Find where the given text appears and provide that cell's center as [x, y] coordinate. 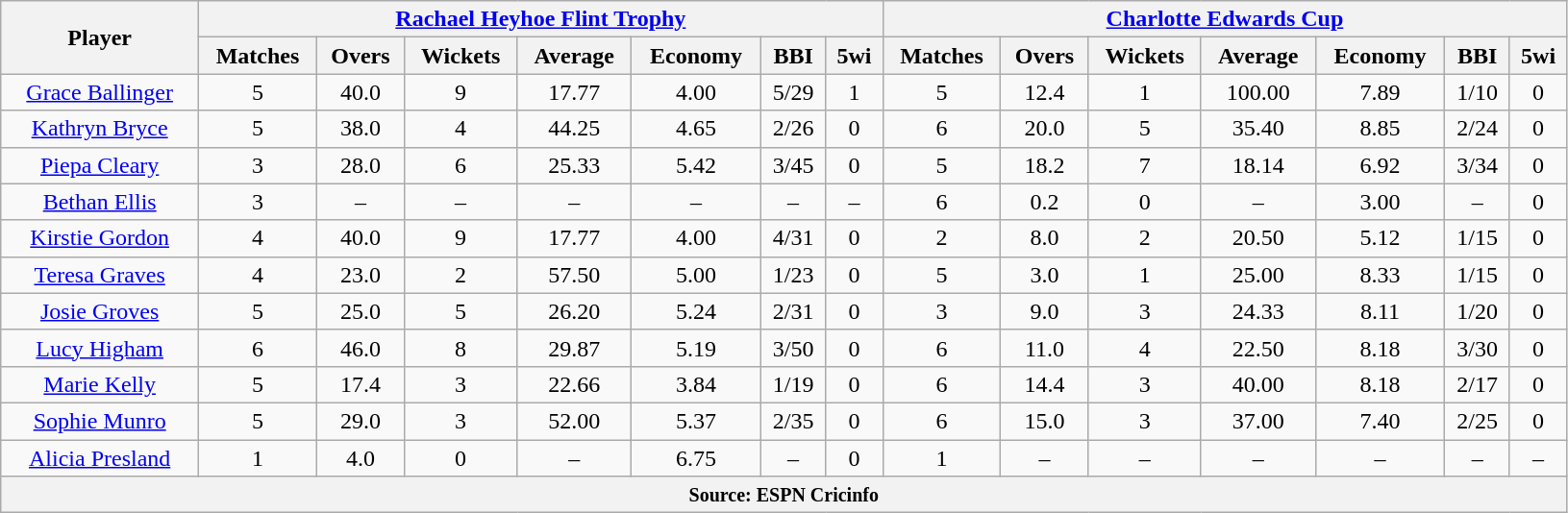
Josie Groves [100, 311]
7.40 [1381, 421]
35.40 [1257, 129]
5.42 [696, 165]
Charlotte Edwards Cup [1225, 19]
Kirstie Gordon [100, 238]
5.37 [696, 421]
8.0 [1044, 238]
Alicia Presland [100, 458]
1/23 [793, 275]
23.0 [360, 275]
Rachael Heyhoe Flint Trophy [541, 19]
2/17 [1478, 384]
46.0 [360, 348]
2/25 [1478, 421]
3.0 [1044, 275]
28.0 [360, 165]
2/31 [793, 311]
29.87 [575, 348]
2/24 [1478, 129]
3/34 [1478, 165]
25.00 [1257, 275]
5.00 [696, 275]
52.00 [575, 421]
1/20 [1478, 311]
100.00 [1257, 92]
18.14 [1257, 165]
2/26 [793, 129]
Marie Kelly [100, 384]
6.92 [1381, 165]
25.0 [360, 311]
57.50 [575, 275]
Teresa Graves [100, 275]
44.25 [575, 129]
Sophie Munro [100, 421]
2/35 [793, 421]
7 [1144, 165]
Piepa Cleary [100, 165]
20.0 [1044, 129]
3/45 [793, 165]
Bethan Ellis [100, 202]
Player [100, 37]
Source: ESPN Cricinfo [784, 495]
40.00 [1257, 384]
14.4 [1044, 384]
4/31 [793, 238]
1/10 [1478, 92]
7.89 [1381, 92]
24.33 [1257, 311]
22.66 [575, 384]
6.75 [696, 458]
17.4 [360, 384]
4.0 [360, 458]
18.2 [1044, 165]
Grace Ballinger [100, 92]
3.00 [1381, 202]
26.20 [575, 311]
9.0 [1044, 311]
8.11 [1381, 311]
Kathryn Bryce [100, 129]
38.0 [360, 129]
15.0 [1044, 421]
Lucy Higham [100, 348]
20.50 [1257, 238]
11.0 [1044, 348]
8.85 [1381, 129]
29.0 [360, 421]
3/50 [793, 348]
1/19 [793, 384]
25.33 [575, 165]
4.65 [696, 129]
12.4 [1044, 92]
5.19 [696, 348]
8 [460, 348]
0.2 [1044, 202]
5.24 [696, 311]
8.33 [1381, 275]
37.00 [1257, 421]
3/30 [1478, 348]
5/29 [793, 92]
5.12 [1381, 238]
3.84 [696, 384]
22.50 [1257, 348]
